Scan for the cell matching the given text and deliver its (X, Y) coordinate at center. 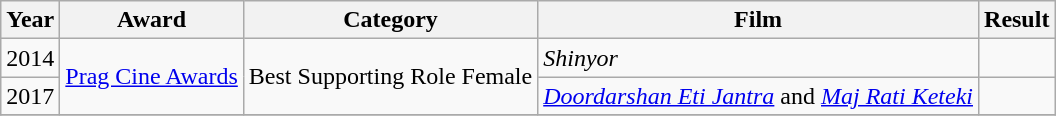
Award (152, 20)
Year (30, 20)
2014 (30, 58)
Prag Cine Awards (152, 77)
2017 (30, 96)
Shinyor (758, 58)
Category (390, 20)
Doordarshan Eti Jantra and Maj Rati Keteki (758, 96)
Best Supporting Role Female (390, 77)
Film (758, 20)
Result (1017, 20)
